Scan for the cell matching the given text and deliver its [x, y] coordinate at center. 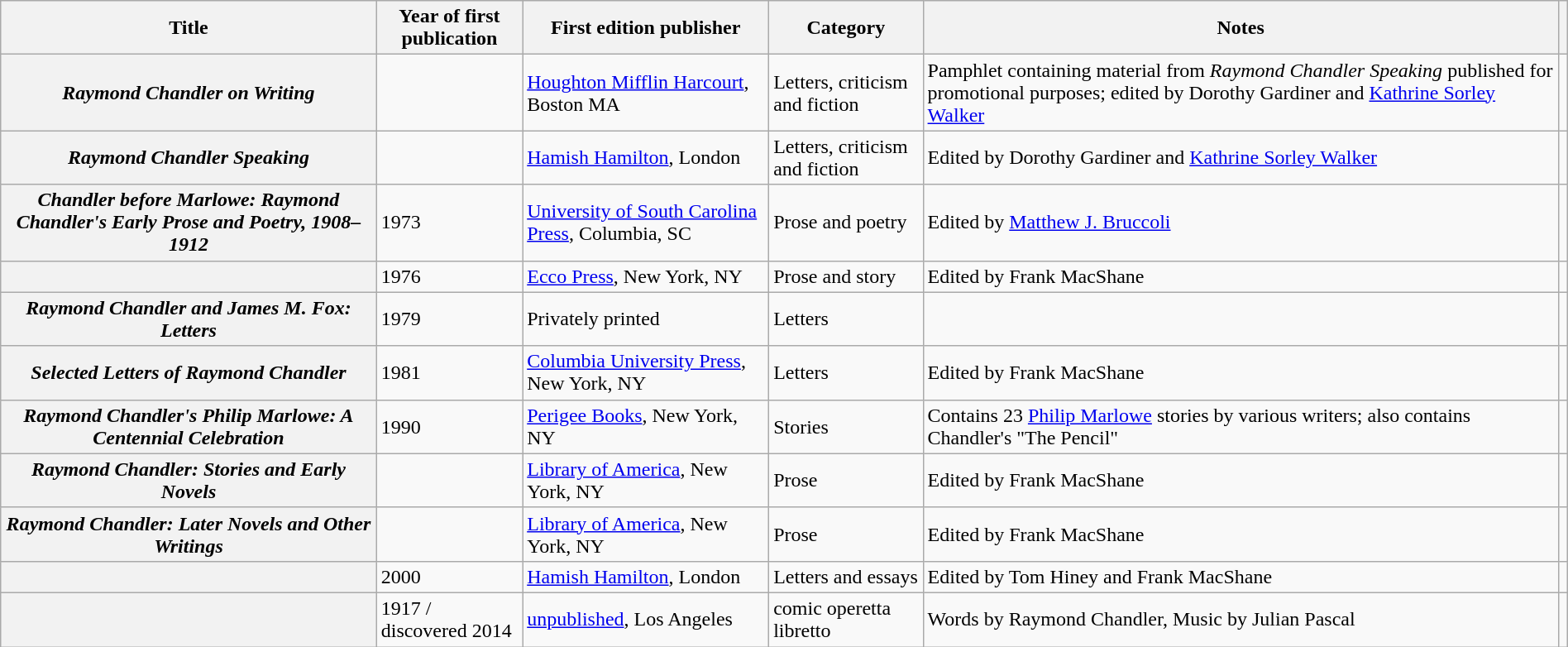
2000 [450, 577]
1979 [450, 319]
Privately printed [646, 319]
1990 [450, 427]
Columbia University Press, New York, NY [646, 372]
Edited by Dorothy Gardiner and Kathrine Sorley Walker [1241, 157]
Chandler before Marlowe: Raymond Chandler's Early Prose and Poetry, 1908–1912 [189, 223]
unpublished, Los Angeles [646, 619]
Raymond Chandler: Stories and Early Novels [189, 480]
1976 [450, 276]
Prose and story [846, 276]
Contains 23 Philip Marlowe stories by various writers; also contains Chandler's "The Pencil" [1241, 427]
Raymond Chandler on Writing [189, 93]
Letters and essays [846, 577]
Ecco Press, New York, NY [646, 276]
1981 [450, 372]
Edited by Tom Hiney and Frank MacShane [1241, 577]
Title [189, 28]
Selected Letters of Raymond Chandler [189, 372]
Notes [1241, 28]
Pamphlet containing material from Raymond Chandler Speaking published for promotional purposes; edited by Dorothy Gardiner and Kathrine Sorley Walker [1241, 93]
Stories [846, 427]
Year of firstpublication [450, 28]
Prose and poetry [846, 223]
Houghton Mifflin Harcourt, Boston MA [646, 93]
Edited by Matthew J. Bruccoli [1241, 223]
Raymond Chandler and James M. Fox: Letters [189, 319]
Category [846, 28]
Words by Raymond Chandler, Music by Julian Pascal [1241, 619]
First edition publisher [646, 28]
Raymond Chandler Speaking [189, 157]
1973 [450, 223]
1917 / discovered 2014 [450, 619]
Raymond Chandler: Later Novels and Other Writings [189, 534]
University of South Carolina Press, Columbia, SC [646, 223]
Perigee Books, New York, NY [646, 427]
comic operetta libretto [846, 619]
Raymond Chandler's Philip Marlowe: A Centennial Celebration [189, 427]
